Scan for the cell matching the given text and deliver its [X, Y] coordinate at center. 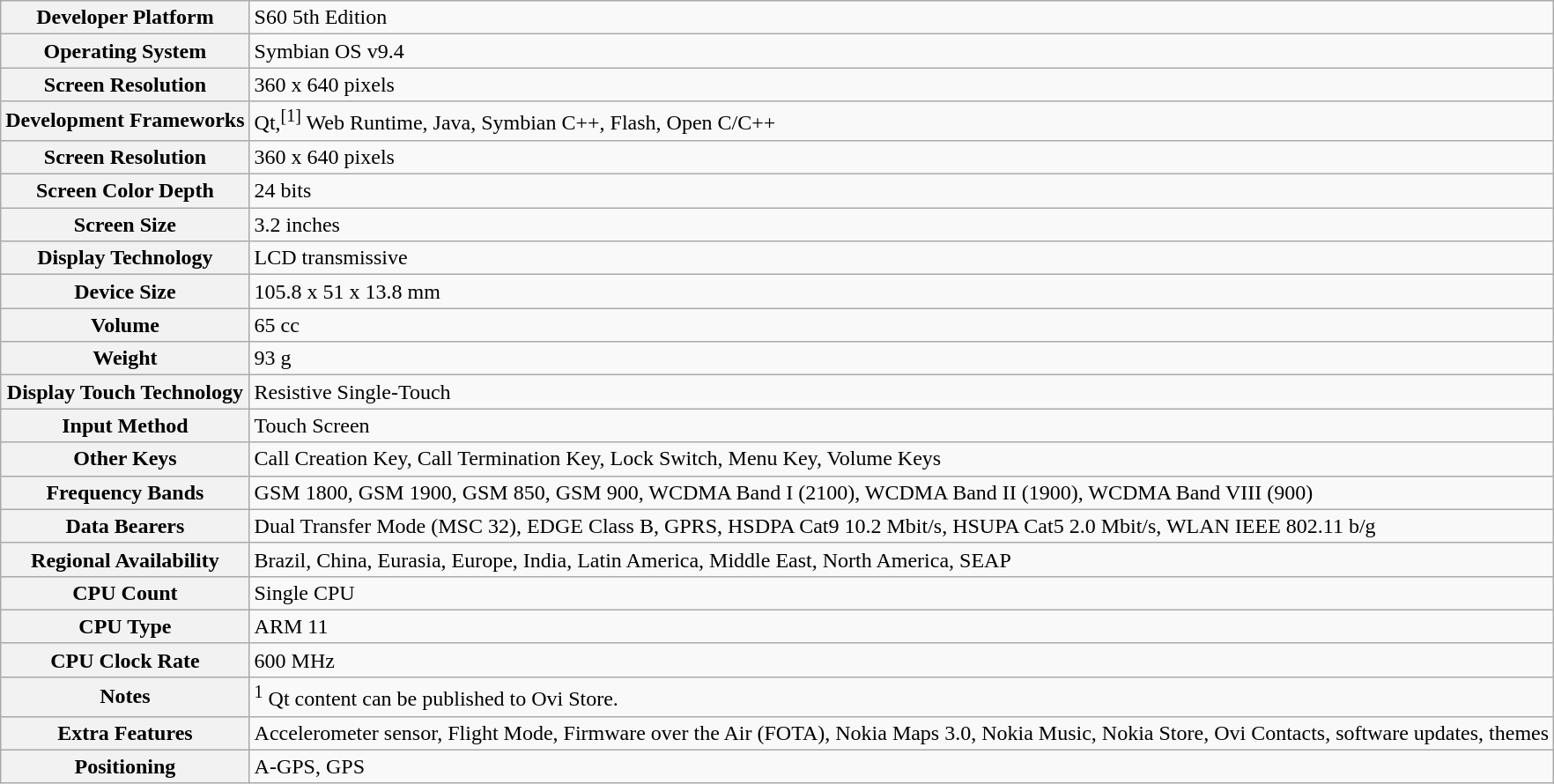
600 MHz [902, 660]
ARM 11 [902, 626]
Qt,[1] Web Runtime, Java, Symbian C++, Flash, Open C/C++ [902, 122]
Device Size [125, 292]
Input Method [125, 425]
Notes [125, 696]
Extra Features [125, 733]
65 cc [902, 325]
Accelerometer sensor, Flight Mode, Firmware over the Air (FOTA), Nokia Maps 3.0, Nokia Music, Nokia Store, Ovi Contacts, software updates, themes [902, 733]
Positioning [125, 766]
Screen Size [125, 225]
Data Bearers [125, 526]
A-GPS, GPS [902, 766]
LCD transmissive [902, 258]
93 g [902, 359]
Developer Platform [125, 18]
Operating System [125, 51]
Symbian OS v9.4 [902, 51]
Weight [125, 359]
GSM 1800, GSM 1900, GSM 850, GSM 900, WCDMA Band I (2100), WCDMA Band II (1900), WCDMA Band VIII (900) [902, 492]
24 bits [902, 191]
Volume [125, 325]
Development Frameworks [125, 122]
Display Touch Technology [125, 392]
CPU Count [125, 593]
Touch Screen [902, 425]
105.8 x 51 x 13.8 mm [902, 292]
Display Technology [125, 258]
CPU Type [125, 626]
Resistive Single-Touch [902, 392]
Other Keys [125, 459]
CPU Clock Rate [125, 660]
Dual Transfer Mode (MSC 32), EDGE Class B, GPRS, HSDPA Cat9 10.2 Mbit/s, HSUPA Cat5 2.0 Mbit/s, WLAN IEEE 802.11 b/g [902, 526]
Call Creation Key, Call Termination Key, Lock Switch, Menu Key, Volume Keys [902, 459]
Screen Color Depth [125, 191]
Regional Availability [125, 559]
Single CPU [902, 593]
3.2 inches [902, 225]
1 Qt content can be published to Ovi Store. [902, 696]
S60 5th Edition [902, 18]
Brazil, China, Eurasia, Europe, India, Latin America, Middle East, North America, SEAP [902, 559]
Frequency Bands [125, 492]
